Detect which cell encompasses the target text, then output its (X, Y) center coordinate. 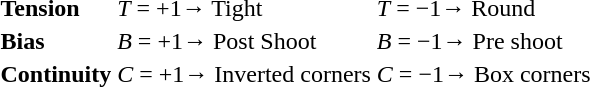
B = +1→ Post Shoot (244, 41)
